For the text-containing cell, return its midpoint in (X, Y) coordinate format. 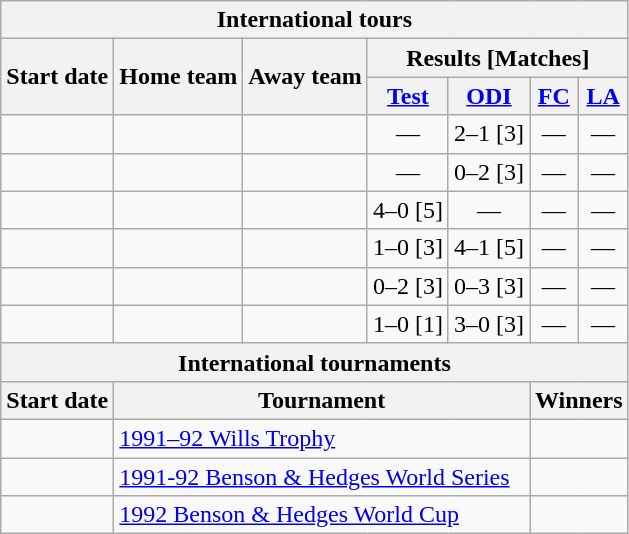
Winners (580, 400)
FC (554, 96)
Test (408, 96)
4–1 [5] (488, 248)
LA (603, 96)
International tournaments (314, 362)
ODI (488, 96)
Away team (306, 77)
1992 Benson & Hedges World Cup (322, 515)
2–1 [3] (488, 134)
1991–92 Wills Trophy (322, 438)
Tournament (322, 400)
Home team (178, 77)
3–0 [3] (488, 324)
1991-92 Benson & Hedges World Series (322, 477)
0–3 [3] (488, 286)
Results [Matches] (498, 58)
1–0 [1] (408, 324)
International tours (314, 20)
1–0 [3] (408, 248)
4–0 [5] (408, 210)
